Output the [x, y] coordinate of the center of the cell containing the given text.  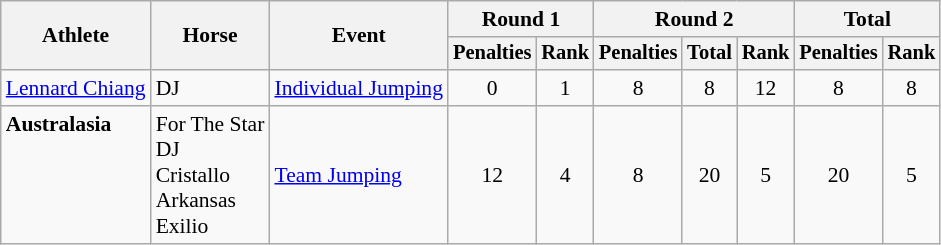
1 [565, 88]
DJ [210, 88]
Individual Jumping [358, 88]
Team Jumping [358, 175]
Round 1 [521, 19]
Round 2 [694, 19]
0 [492, 88]
Lennard Chiang [76, 88]
For The StarDJCristalloArkansasExilio [210, 175]
Horse [210, 36]
Australasia [76, 175]
Event [358, 36]
Athlete [76, 36]
4 [565, 175]
